Detect which cell encompasses the target text, then output its (x, y) center coordinate. 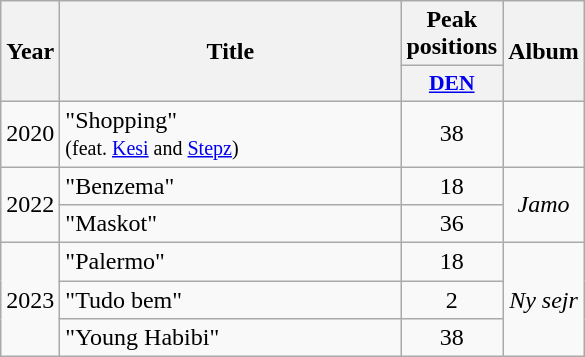
Peak positions (452, 34)
Year (30, 52)
Jamo (544, 204)
"Young Habibi" (230, 338)
2020 (30, 134)
Album (544, 52)
"Palermo" (230, 262)
36 (452, 224)
DEN (452, 84)
2023 (30, 300)
"Maskot" (230, 224)
"Tudo bem" (230, 300)
Ny sejr (544, 300)
"Benzema" (230, 185)
2022 (30, 204)
2 (452, 300)
Title (230, 52)
"Shopping"(feat. Kesi and Stepz) (230, 134)
